Provide the (X, Y) coordinate of the cell's center where the given text is located.  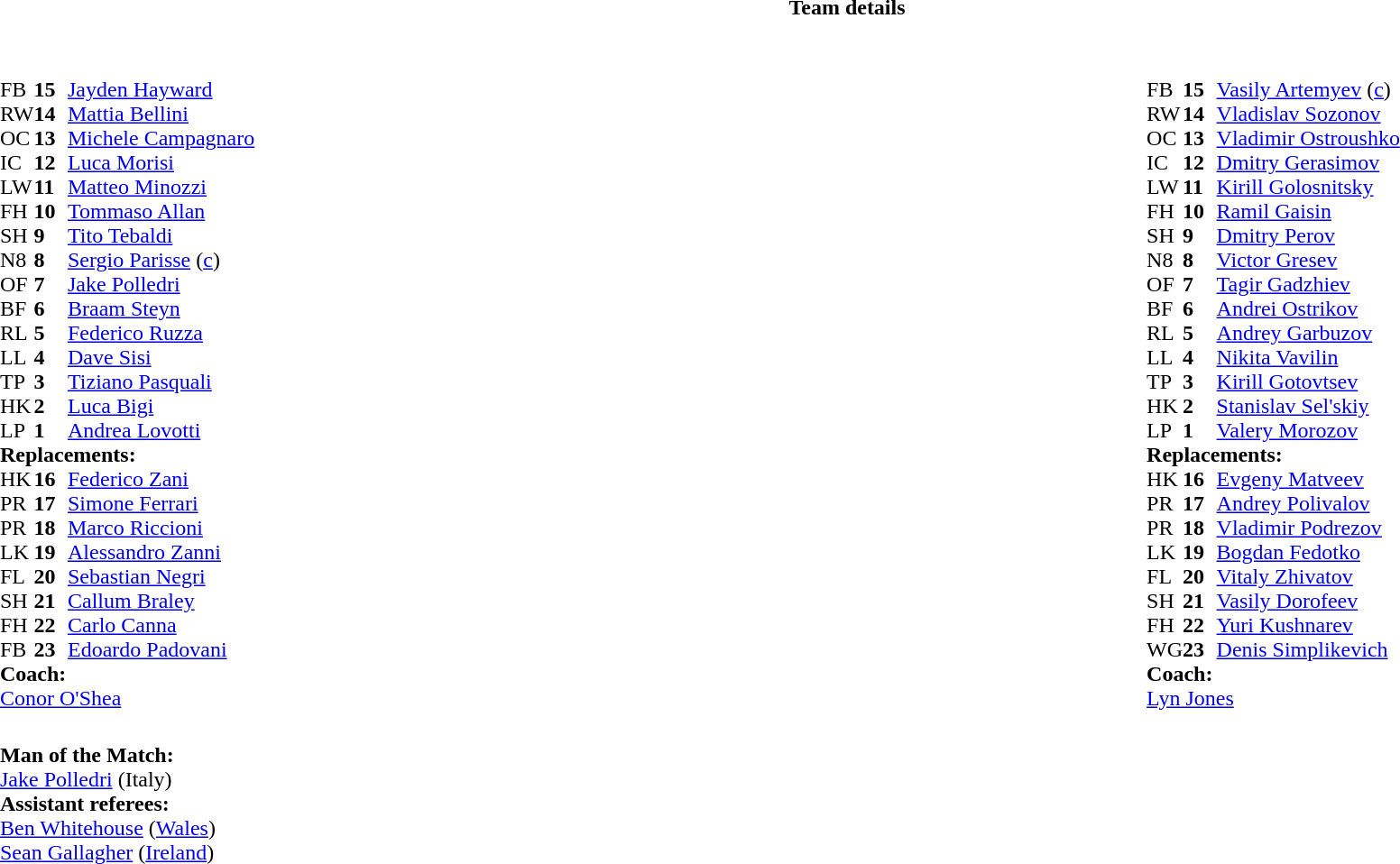
Conor O'Shea (127, 698)
Andrea Lovotti (161, 431)
Vitaly Zhivatov (1308, 577)
Victor Gresev (1308, 260)
Federico Ruzza (161, 334)
Andrey Garbuzov (1308, 334)
Luca Bigi (161, 406)
Jake Polledri (161, 285)
Dmitry Gerasimov (1308, 162)
Tito Tebaldi (161, 236)
Dave Sisi (161, 357)
Marco Riccioni (161, 529)
Andrey Polivalov (1308, 503)
Sergio Parisse (c) (161, 260)
Mattia Bellini (161, 114)
Edoardo Padovani (161, 649)
Federico Zani (161, 480)
Evgeny Matveev (1308, 480)
Tagir Gadzhiev (1308, 285)
Simone Ferrari (161, 503)
Kirill Golosnitsky (1308, 188)
Dmitry Perov (1308, 236)
Valery Morozov (1308, 431)
Sebastian Negri (161, 577)
Tiziano Pasquali (161, 382)
Vladimir Ostroushko (1308, 139)
Jayden Hayward (161, 90)
Matteo Minozzi (161, 188)
Alessandro Zanni (161, 552)
Andrei Ostrikov (1308, 308)
Nikita Vavilin (1308, 357)
Vladislav Sozonov (1308, 114)
Ramil Gaisin (1308, 211)
Michele Campagnaro (161, 139)
Bogdan Fedotko (1308, 552)
Kirill Gotovtsev (1308, 382)
Denis Simplikevich (1308, 649)
Callum Braley (161, 601)
Tommaso Allan (161, 211)
Yuri Kushnarev (1308, 626)
Lyn Jones (1274, 698)
Carlo Canna (161, 626)
Stanislav Sel'skiy (1308, 406)
Vasily Dorofeev (1308, 601)
Vladimir Podrezov (1308, 529)
Vasily Artemyev (c) (1308, 90)
Luca Morisi (161, 162)
Braam Steyn (161, 308)
WG (1165, 649)
